Determine the (x, y) coordinate at the center of the cell enclosing the given text.  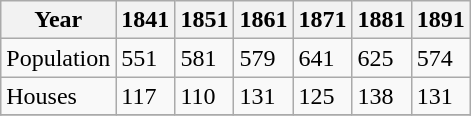
1841 (146, 20)
1851 (204, 20)
579 (264, 58)
641 (322, 58)
Houses (58, 96)
138 (382, 96)
125 (322, 96)
Year (58, 20)
625 (382, 58)
551 (146, 58)
110 (204, 96)
117 (146, 96)
574 (440, 58)
581 (204, 58)
1891 (440, 20)
1881 (382, 20)
Population (58, 58)
1861 (264, 20)
1871 (322, 20)
